Return the [X, Y] coordinate for the center point of the cell that contains the specified text.  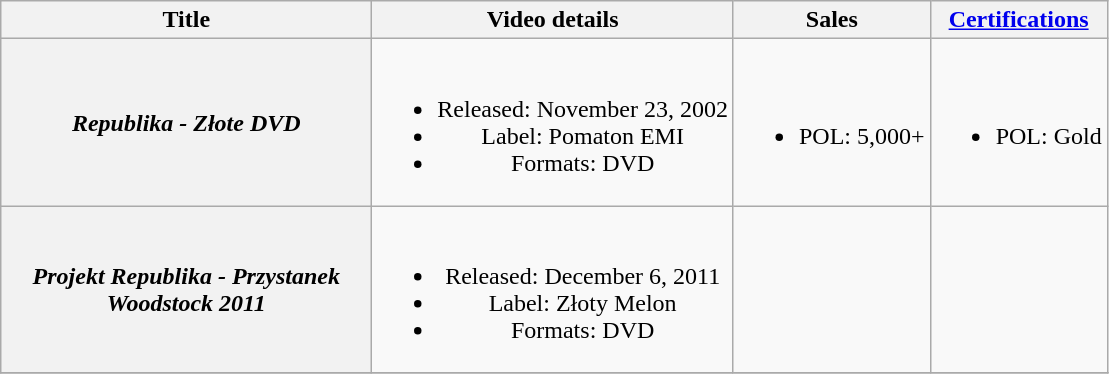
Released: November 23, 2002Label: Pomaton EMIFormats: DVD [553, 122]
Video details [553, 20]
Projekt Republika - Przystanek Woodstock 2011 [186, 290]
Certifications [1018, 20]
Title [186, 20]
POL: Gold [1018, 122]
POL: 5,000+ [832, 122]
Republika - Złote DVD [186, 122]
Sales [832, 20]
Released: December 6, 2011Label: Złoty MelonFormats: DVD [553, 290]
